Return [X, Y] of the center of cell containing provided text 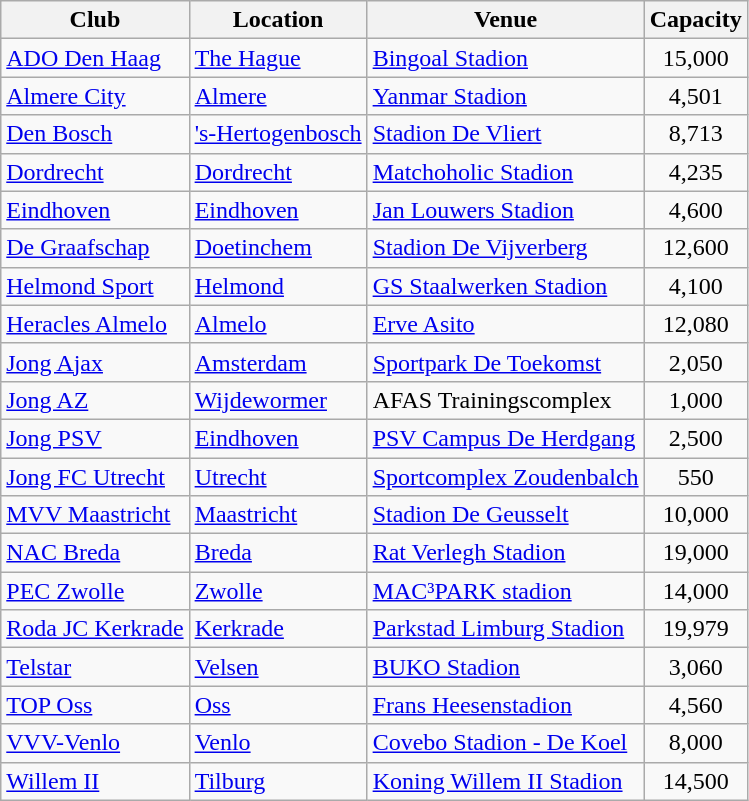
Tilburg [278, 781]
Stadion De Geusselt [506, 515]
Matchoholic Stadion [506, 172]
8,000 [696, 743]
MAC³PARK stadion [506, 591]
4,501 [696, 96]
Heracles Almelo [95, 324]
BUKO Stadion [506, 667]
10,000 [696, 515]
PEC Zwolle [95, 591]
ADO Den Haag [95, 58]
Helmond Sport [95, 286]
Zwolle [278, 591]
Maastricht [278, 515]
Parkstad Limburg Stadion [506, 629]
3,060 [696, 667]
PSV Campus De Herdgang [506, 438]
Velsen [278, 667]
15,000 [696, 58]
8,713 [696, 134]
Telstar [95, 667]
Koning Willem II Stadion [506, 781]
Stadion De Vliert [506, 134]
Rat Verlegh Stadion [506, 553]
2,050 [696, 362]
Almere [278, 96]
Helmond [278, 286]
MVV Maastricht [95, 515]
Jan Louwers Stadion [506, 210]
Doetinchem [278, 248]
NAC Breda [95, 553]
Yanmar Stadion [506, 96]
Oss [278, 705]
Almere City [95, 96]
1,000 [696, 400]
Capacity [696, 20]
Jong AZ [95, 400]
Sportcomplex Zoudenbalch [506, 477]
4,600 [696, 210]
Covebo Stadion - De Koel [506, 743]
Jong PSV [95, 438]
12,600 [696, 248]
Jong Ajax [95, 362]
12,080 [696, 324]
TOP Oss [95, 705]
Amsterdam [278, 362]
Wijdewormer [278, 400]
Location [278, 20]
Kerkrade [278, 629]
2,500 [696, 438]
Roda JC Kerkrade [95, 629]
Breda [278, 553]
Almelo [278, 324]
Jong FC Utrecht [95, 477]
14,500 [696, 781]
4,100 [696, 286]
550 [696, 477]
Utrecht [278, 477]
's-Hertogenbosch [278, 134]
14,000 [696, 591]
Den Bosch [95, 134]
4,560 [696, 705]
Erve Asito [506, 324]
VVV-Venlo [95, 743]
Venlo [278, 743]
The Hague [278, 58]
Venue [506, 20]
Willem II [95, 781]
19,979 [696, 629]
4,235 [696, 172]
AFAS Trainingscomplex [506, 400]
Stadion De Vijverberg [506, 248]
GS Staalwerken Stadion [506, 286]
Bingoal Stadion [506, 58]
Frans Heesenstadion [506, 705]
De Graafschap [95, 248]
19,000 [696, 553]
Club [95, 20]
Sportpark De Toekomst [506, 362]
